Determine the [X, Y] coordinate at the center of the cell enclosing the given text.  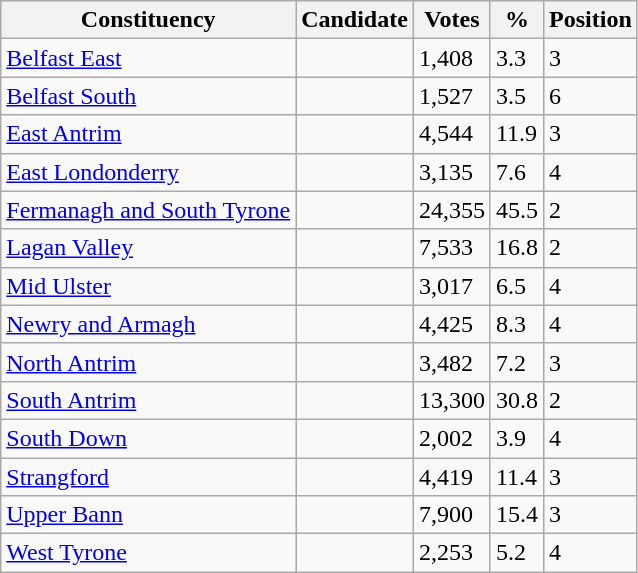
Constituency [148, 20]
4,425 [452, 324]
11.9 [516, 134]
South Down [148, 438]
Position [591, 20]
Mid Ulster [148, 286]
Upper Bann [148, 515]
4,419 [452, 477]
24,355 [452, 210]
Fermanagh and South Tyrone [148, 210]
2,002 [452, 438]
30.8 [516, 400]
7,900 [452, 515]
Candidate [355, 20]
7,533 [452, 248]
South Antrim [148, 400]
4,544 [452, 134]
8.3 [516, 324]
3.9 [516, 438]
15.4 [516, 515]
11.4 [516, 477]
Lagan Valley [148, 248]
% [516, 20]
Belfast South [148, 96]
1,408 [452, 58]
1,527 [452, 96]
3,017 [452, 286]
16.8 [516, 248]
6 [591, 96]
Belfast East [148, 58]
West Tyrone [148, 553]
45.5 [516, 210]
3.3 [516, 58]
3.5 [516, 96]
North Antrim [148, 362]
Strangford [148, 477]
3,135 [452, 172]
Votes [452, 20]
East Antrim [148, 134]
3,482 [452, 362]
2,253 [452, 553]
Newry and Armagh [148, 324]
East Londonderry [148, 172]
5.2 [516, 553]
7.2 [516, 362]
6.5 [516, 286]
7.6 [516, 172]
13,300 [452, 400]
